For the text-containing cell, return its midpoint in (X, Y) coordinate format. 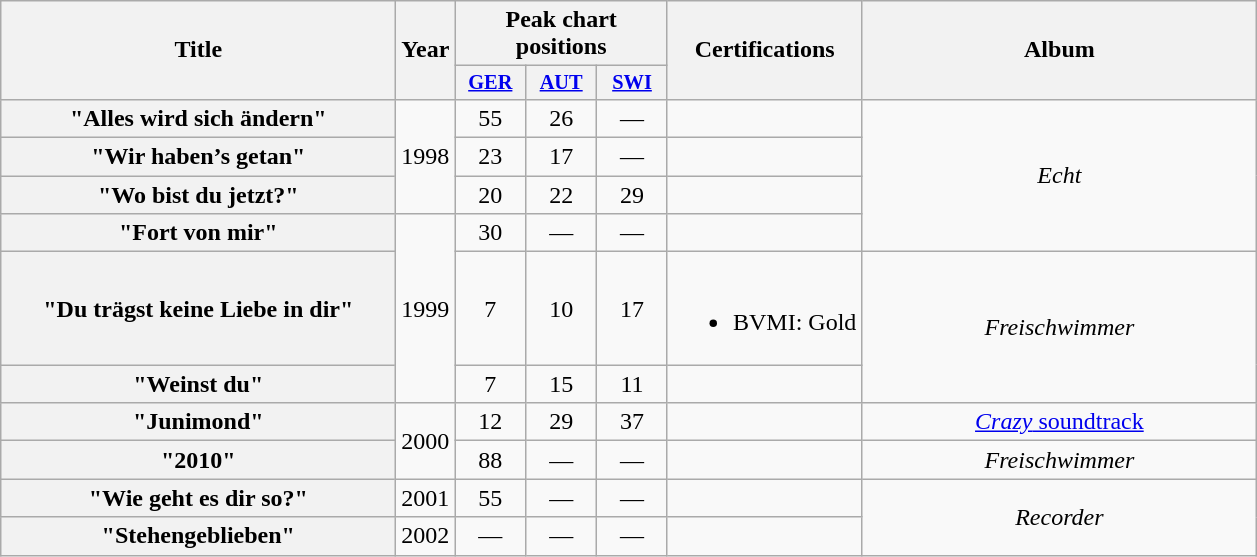
2000 (426, 441)
GER (490, 83)
"Du trägst keine Liebe in dir" (198, 308)
30 (490, 233)
"Alles wird sich ändern" (198, 118)
"Wie geht es dir so?" (198, 498)
1999 (426, 308)
"Wo bist du jetzt?" (198, 195)
"Junimond" (198, 422)
26 (562, 118)
Album (1060, 50)
88 (490, 460)
Recorder (1060, 517)
Echt (1060, 175)
"Weinst du" (198, 384)
11 (632, 384)
Certifications (764, 50)
"Fort von mir" (198, 233)
37 (632, 422)
2001 (426, 498)
15 (562, 384)
"Wir haben’s getan" (198, 157)
10 (562, 308)
Peak chart positions (562, 34)
Crazy soundtrack (1060, 422)
12 (490, 422)
2002 (426, 536)
1998 (426, 156)
"2010" (198, 460)
BVMI: Gold (764, 308)
AUT (562, 83)
22 (562, 195)
23 (490, 157)
"Stehengeblieben" (198, 536)
Title (198, 50)
Year (426, 50)
SWI (632, 83)
20 (490, 195)
